Extract the (X, Y) coordinate from the center of the cell holding the provided text.  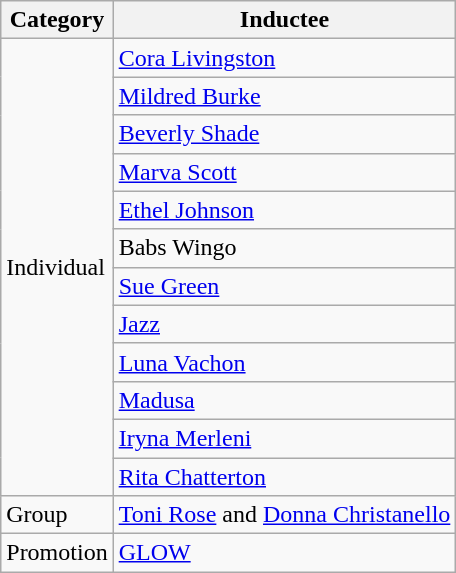
Marva Scott (284, 172)
Ethel Johnson (284, 210)
Category (57, 20)
Mildred Burke (284, 96)
Rita Chatterton (284, 477)
Inductee (284, 20)
Jazz (284, 324)
Cora Livingston (284, 58)
Sue Green (284, 286)
Madusa (284, 400)
Luna Vachon (284, 362)
Babs Wingo (284, 248)
Iryna Merleni (284, 438)
Promotion (57, 553)
Group (57, 515)
Beverly Shade (284, 134)
GLOW (284, 553)
Toni Rose and Donna Christanello (284, 515)
Individual (57, 268)
